Return the (X, Y) coordinate for the center point of the cell that contains the specified text.  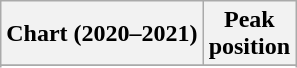
Chart (2020–2021) (102, 34)
Peakposition (249, 34)
